Locate the cell with the specified text and output its [x, y] center coordinate. 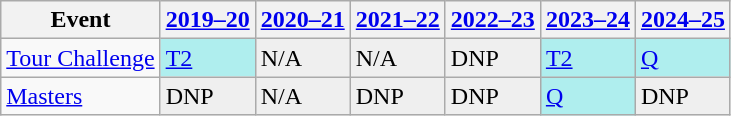
Tour Challenge [80, 58]
2022–23 [492, 20]
2019–20 [208, 20]
2020–21 [302, 20]
Masters [80, 96]
2021–22 [398, 20]
Event [80, 20]
2024–25 [682, 20]
2023–24 [588, 20]
